Provide the [x, y] coordinate of the cell's center where the given text is located.  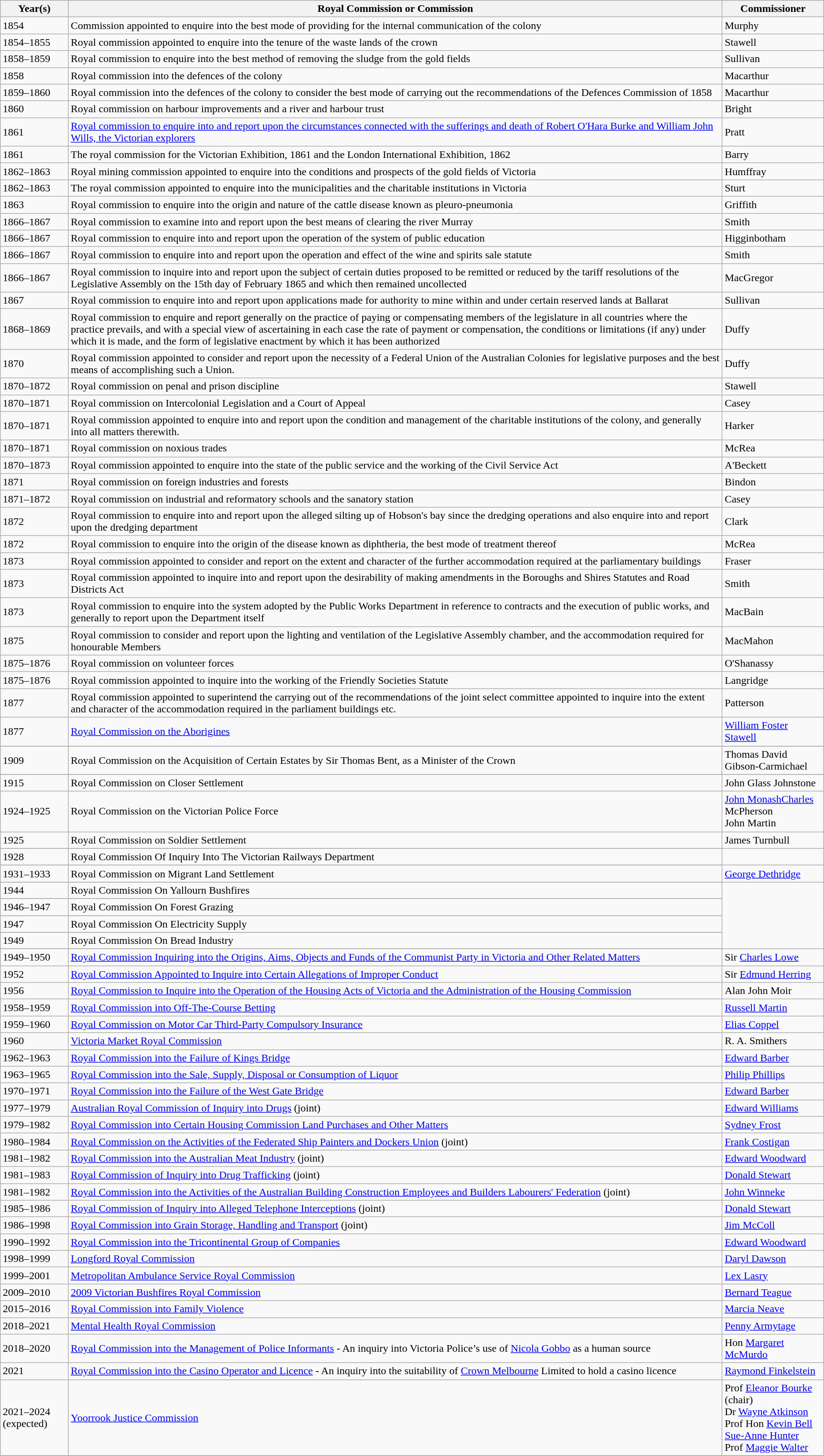
2018–2020 [34, 1348]
Penny Armytage [773, 1326]
Royal Commission Inquiring into the Origins, Aims, Objects and Funds of the Communist Party in Victoria and Other Related Matters [395, 957]
Barry [773, 154]
1854 [34, 26]
Royal commission appointed to consider and report on the extent and character of the further accommodation required at the parliamentary buildings [395, 561]
2021–2024 (expected) [34, 1418]
1863 [34, 205]
1924–1925 [34, 811]
The royal commission for the Victorian Exhibition, 1861 and the London International Exhibition, 1862 [395, 154]
1956 [34, 991]
Royal Commission into the Management of Police Informants - An inquiry into Victoria Police’s use of Nicola Gobbo as a human source [395, 1348]
Bindon [773, 482]
1962–1963 [34, 1058]
Edward Williams [773, 1108]
Royal Commission on the Aborigines [395, 731]
Royal Commission On Bread Industry [395, 941]
Royal Commission Of Inquiry Into The Victorian Railways Department [395, 857]
Frank Costigan [773, 1141]
Royal Commission into Family Violence [395, 1309]
Royal Commission Appointed to Inquire into Certain Allegations of Improper Conduct [395, 974]
1875 [34, 641]
John MonashCharles McPhersonJohn Martin [773, 811]
1870 [34, 363]
1960 [34, 1041]
Hon Margaret McMurdo [773, 1348]
1958–1959 [34, 1008]
James Turnbull [773, 840]
Jim McColl [773, 1225]
Pratt [773, 132]
Royal Commission into the Casino Operator and Licence - An inquiry into the suitability of Crown Melbourne Limited to hold a casino licence [395, 1371]
Royal Commission into the Failure of the West Gate Bridge [395, 1091]
Commissioner [773, 9]
Royal commission on volunteer forces [395, 664]
Sydney Frost [773, 1125]
Harker [773, 426]
1949 [34, 941]
1990–1992 [34, 1242]
Royal commission appointed to enquire into the tenure of the waste lands of the crown [395, 42]
Royal commission appointed to enquire into the state of the public service and the working of the Civil Service Act [395, 465]
Royal commission to enquire into the origin and nature of the cattle disease known as pleuro-pneumonia [395, 205]
1858–1859 [34, 59]
Lex Lasry [773, 1276]
Royal Commission into the Activities of the Australian Building Construction Employees and Builders Labourers' Federation (joint) [395, 1192]
2021 [34, 1371]
1981–1983 [34, 1175]
1870–1872 [34, 386]
1854–1855 [34, 42]
Royal commission into the defences of the colony to consider the best mode of carrying out the recommendations of the Defences Commission of 1858 [395, 92]
George Dethridge [773, 873]
Royal commission on noxious trades [395, 448]
MacMahon [773, 641]
Royal Commission of Inquiry into Alleged Telephone Interceptions (joint) [395, 1209]
Sir Charles Lowe [773, 957]
1949–1950 [34, 957]
Russell Martin [773, 1008]
Royal Commission on the Acquisition of Certain Estates by Sir Thomas Bent, as a Minister of the Crown [395, 760]
Royal Commission on Motor Car Third-Party Compulsory Insurance [395, 1024]
Royal commission on foreign industries and forests [395, 482]
2009 Victorian Bushfires Royal Commission [395, 1292]
Royal commission to examine into and report upon the best means of clearing the river Murray [395, 221]
Australian Royal Commission of Inquiry into Drugs (joint) [395, 1108]
Royal commission to enquire into and report upon the operation and effect of the wine and spirits sale statute [395, 255]
1963–1965 [34, 1075]
1998–1999 [34, 1259]
Year(s) [34, 9]
Royal Commission on Migrant Land Settlement [395, 873]
Royal commission on penal and prison discipline [395, 386]
John Winneke [773, 1192]
1870–1873 [34, 465]
1999–2001 [34, 1276]
1977–1979 [34, 1108]
Bernard Teague [773, 1292]
1860 [34, 109]
Royal Commission On Forest Grazing [395, 907]
The royal commission appointed to enquire into the municipalities and the charitable institutions in Victoria [395, 188]
Philip Phillips [773, 1075]
1947 [34, 924]
Elias Coppel [773, 1024]
Royal Commission On Electricity Supply [395, 924]
Royal Commission into the Sale, Supply, Disposal or Consumption of Liquor [395, 1075]
Raymond Finkelstein [773, 1371]
William Foster Stawell [773, 731]
Royal Commission of Inquiry into Drug Trafficking (joint) [395, 1175]
Royal Commission into the Tricontinental Group of Companies [395, 1242]
Daryl Dawson [773, 1259]
1985–1986 [34, 1209]
Royal Commission into Off-The-Course Betting [395, 1008]
1980–1984 [34, 1141]
Langridge [773, 680]
1871–1872 [34, 499]
1944 [34, 890]
Royal Commission or Commission [395, 9]
Mental Health Royal Commission [395, 1326]
1915 [34, 783]
Metropolitan Ambulance Service Royal Commission [395, 1276]
1859–1860 [34, 92]
Royal Commission into Grain Storage, Handling and Transport (joint) [395, 1225]
Clark [773, 521]
1946–1947 [34, 907]
1909 [34, 760]
Sturt [773, 188]
Royal commission on industrial and reformatory schools and the sanatory station [395, 499]
Royal Commission on the Activities of the Federated Ship Painters and Dockers Union (joint) [395, 1141]
1867 [34, 301]
2009–2010 [34, 1292]
Higginbotham [773, 238]
A'Beckett [773, 465]
Commission appointed to enquire into the best mode of providing for the internal communication of the colony [395, 26]
1928 [34, 857]
Longford Royal Commission [395, 1259]
MacBain [773, 612]
Bright [773, 109]
O'Shanassy [773, 664]
Fraser [773, 561]
Royal Commission into the Failure of Kings Bridge [395, 1058]
Royal Commission on Closer Settlement [395, 783]
1959–1960 [34, 1024]
Royal Commission to Inquire into the Operation of the Housing Acts of Victoria and the Administration of the Housing Commission [395, 991]
Royal Commission into Certain Housing Commission Land Purchases and Other Matters [395, 1125]
Griffith [773, 205]
1986–1998 [34, 1225]
Alan John Moir [773, 991]
Royal commission on Intercolonial Legislation and a Court of Appeal [395, 403]
Thomas David Gibson-Carmichael [773, 760]
John Glass Johnstone [773, 783]
1871 [34, 482]
Victoria Market Royal Commission [395, 1041]
1931–1933 [34, 873]
Prof Eleanor Bourke (chair)Dr Wayne AtkinsonProf Hon Kevin Bell Sue-Anne HunterProf Maggie Walter [773, 1418]
1868–1869 [34, 329]
Sir Edmund Herring [773, 974]
Patterson [773, 703]
Royal commission into the defences of the colony [395, 76]
Royal Commission on the Victorian Police Force [395, 811]
2018–2021 [34, 1326]
1858 [34, 76]
1925 [34, 840]
Royal commission to enquire into and report upon the operation of the system of public education [395, 238]
1952 [34, 974]
R. A. Smithers [773, 1041]
Royal mining commission appointed to enquire into the conditions and prospects of the gold fields of Victoria [395, 171]
2015–2016 [34, 1309]
Royal commission appointed to inquire into the working of the Friendly Societies Statute [395, 680]
Yoorrook Justice Commission [395, 1418]
Royal commission to enquire into the best method of removing the sludge from the gold fields [395, 59]
MacGregor [773, 278]
Royal commission to enquire into the origin of the disease known as diphtheria, the best mode of treatment thereof [395, 544]
Murphy [773, 26]
Marcia Neave [773, 1309]
Humffray [773, 171]
1970–1971 [34, 1091]
Royal commission on harbour improvements and a river and harbour trust [395, 109]
Royal Commission On Yallourn Bushfires [395, 890]
Royal Commission into the Australian Meat Industry (joint) [395, 1158]
1979–1982 [34, 1125]
Royal commission to enquire into and report upon applications made for authority to mine within and under certain reserved lands at Ballarat [395, 301]
Royal Commission on Soldier Settlement [395, 840]
